Capture the cell that displays the provided text and extract its (x, y) central coordinate. 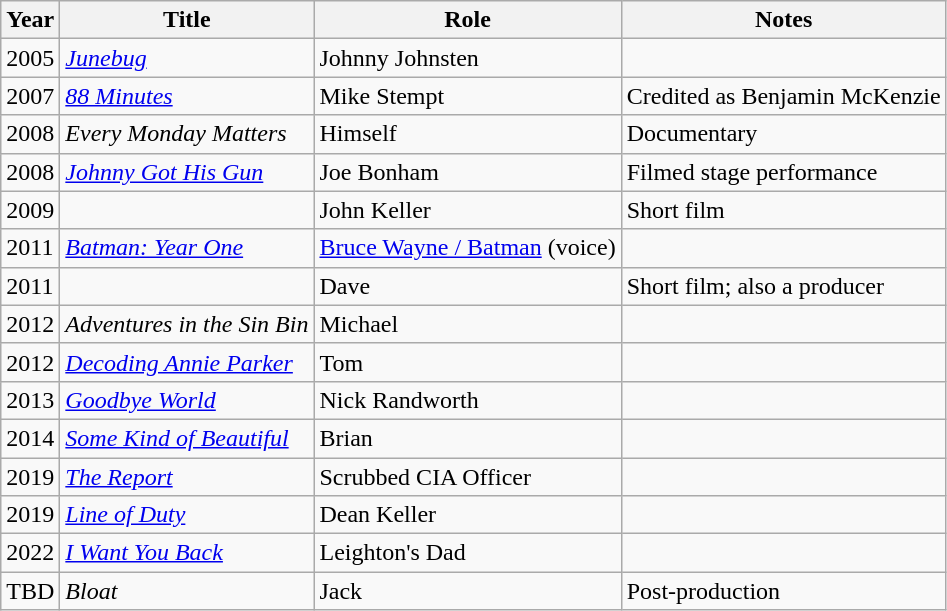
Filmed stage performance (784, 172)
Johnny Got His Gun (187, 172)
Himself (468, 134)
2022 (30, 553)
Some Kind of Beautiful (187, 438)
Brian (468, 438)
Bruce Wayne / Batman (voice) (468, 248)
Nick Randworth (468, 400)
Decoding Annie Parker (187, 362)
Credited as Benjamin McKenzie (784, 96)
Dave (468, 286)
Adventures in the Sin Bin (187, 324)
Short film (784, 210)
Junebug (187, 58)
Mike Stempt (468, 96)
Title (187, 20)
88 Minutes (187, 96)
Johnny Johnsten (468, 58)
2013 (30, 400)
Dean Keller (468, 515)
Michael (468, 324)
Notes (784, 20)
TBD (30, 591)
Documentary (784, 134)
Tom (468, 362)
Scrubbed CIA Officer (468, 477)
Goodbye World (187, 400)
2009 (30, 210)
Leighton's Dad (468, 553)
Every Monday Matters (187, 134)
Short film; also a producer (784, 286)
Joe Bonham (468, 172)
Line of Duty (187, 515)
Jack (468, 591)
John Keller (468, 210)
The Report (187, 477)
I Want You Back (187, 553)
2014 (30, 438)
Post-production (784, 591)
2005 (30, 58)
Role (468, 20)
2007 (30, 96)
Batman: Year One (187, 248)
Year (30, 20)
Bloat (187, 591)
